Find where the given text appears and provide that cell's center as (x, y) coordinate. 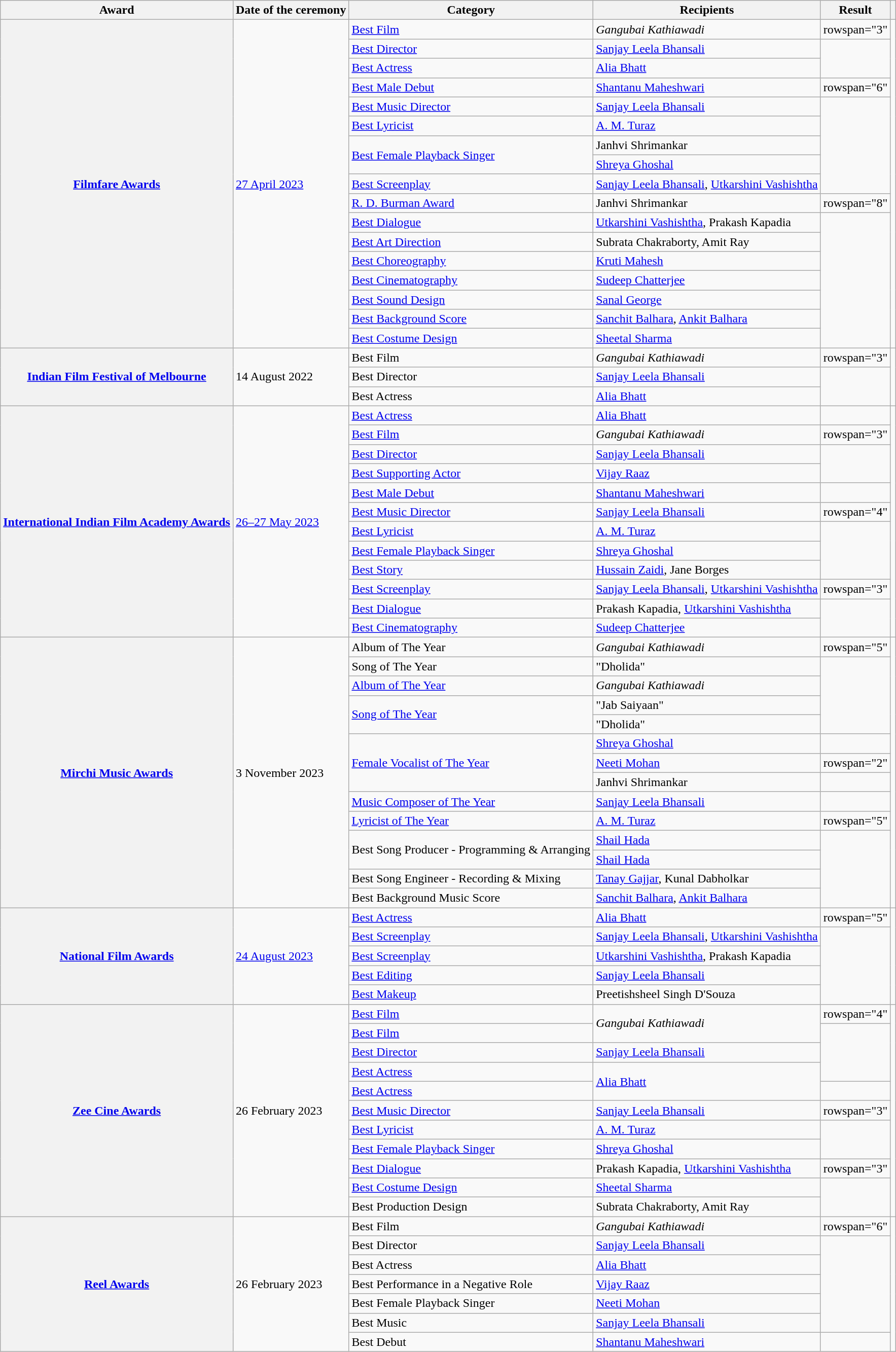
Female Vocalist of The Year (471, 763)
Preetishsheel Singh D'Souza (707, 994)
Date of the ceremony (291, 10)
rowspan="2" (855, 763)
14 August 2022 (291, 377)
Best Supporting Actor (471, 473)
Best Editing (471, 975)
Mirchi Music Awards (117, 773)
Category (471, 10)
Best Art Direction (471, 242)
Best Song Engineer - Recording & Mixing (471, 879)
Reel Awards (117, 1284)
Best Choreography (471, 261)
Tanay Gajjar, Kunal Dabholkar (707, 879)
Indian Film Festival of Melbourne (117, 377)
24 August 2023 (291, 956)
Sanal George (707, 300)
National Film Awards (117, 956)
Best Background Music Score (471, 898)
Result (855, 10)
3 November 2023 (291, 773)
Best Performance in a Negative Role (471, 1284)
27 April 2023 (291, 184)
Best Background Score (471, 319)
Hussain Zaidi, Jane Borges (707, 570)
Best Music (471, 1323)
Award (117, 10)
26–27 May 2023 (291, 521)
International Indian Film Academy Awards (117, 521)
Best Debut (471, 1342)
R. D. Burman Award (471, 203)
rowspan="8" (855, 203)
Best Song Producer - Programming & Arranging (471, 849)
Best Story (471, 570)
Filmfare Awards (117, 184)
Zee Cine Awards (117, 1111)
Best Sound Design (471, 300)
Kruti Mahesh (707, 261)
Recipients (707, 10)
Best Production Design (471, 1207)
"Jab Saiyaan" (707, 705)
Music Composer of The Year (471, 801)
Best Makeup (471, 994)
Lyricist of The Year (471, 821)
